Locate the cell with the specified text and output its (X, Y) center coordinate. 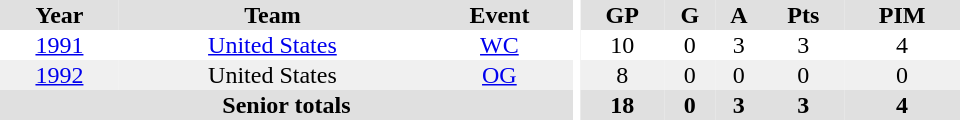
10 (622, 45)
A (738, 15)
18 (622, 105)
G (690, 15)
Senior totals (286, 105)
Team (272, 15)
Pts (804, 15)
Year (60, 15)
OG (500, 75)
Event (500, 15)
1992 (60, 75)
PIM (902, 15)
WC (500, 45)
GP (622, 15)
1991 (60, 45)
8 (622, 75)
